Find where the given text appears and provide that cell's center as (X, Y) coordinate. 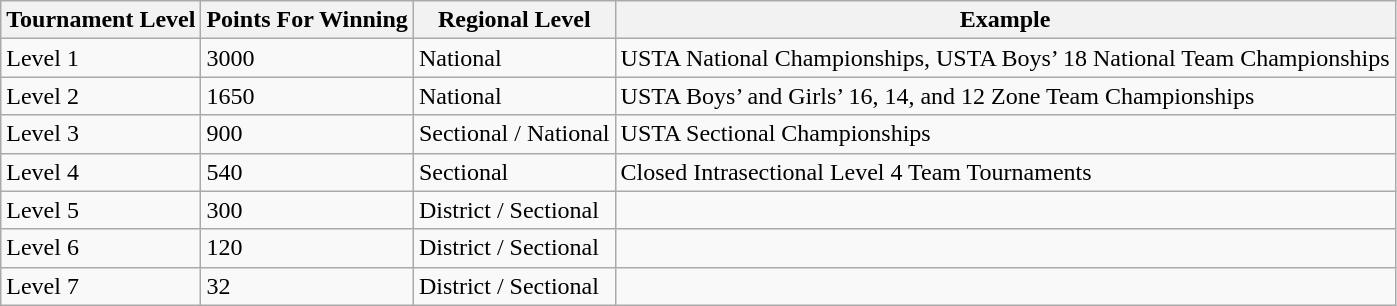
Tournament Level (101, 20)
Level 4 (101, 172)
900 (307, 134)
32 (307, 286)
USTA Sectional Championships (1005, 134)
Level 5 (101, 210)
USTA Boys’ and Girls’ 16, 14, and 12 Zone Team Championships (1005, 96)
Regional Level (514, 20)
540 (307, 172)
Points For Winning (307, 20)
3000 (307, 58)
Level 6 (101, 248)
Closed Intrasectional Level 4 Team Tournaments (1005, 172)
USTA National Championships, USTA Boys’ 18 National Team Championships (1005, 58)
Level 3 (101, 134)
Level 2 (101, 96)
Sectional / National (514, 134)
Sectional (514, 172)
120 (307, 248)
300 (307, 210)
Level 1 (101, 58)
Level 7 (101, 286)
Example (1005, 20)
1650 (307, 96)
